Capture the cell that displays the provided text and extract its [x, y] central coordinate. 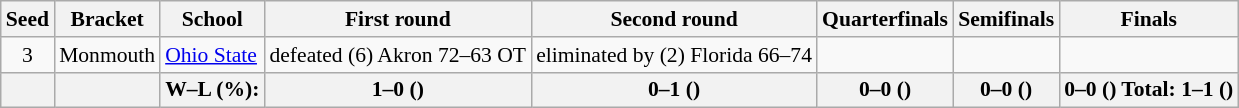
Second round [674, 19]
1–0 () [398, 90]
0–0 () Total: 1–1 () [1148, 90]
Seed [28, 19]
Quarterfinals [885, 19]
Finals [1148, 19]
Ohio State [212, 55]
Monmouth [107, 55]
School [212, 19]
3 [28, 55]
defeated (6) Akron 72–63 OT [398, 55]
eliminated by (2) Florida 66–74 [674, 55]
0–1 () [674, 90]
Bracket [107, 19]
Semifinals [1006, 19]
W–L (%): [212, 90]
First round [398, 19]
